For the text-containing cell, return its midpoint in [X, Y] coordinate format. 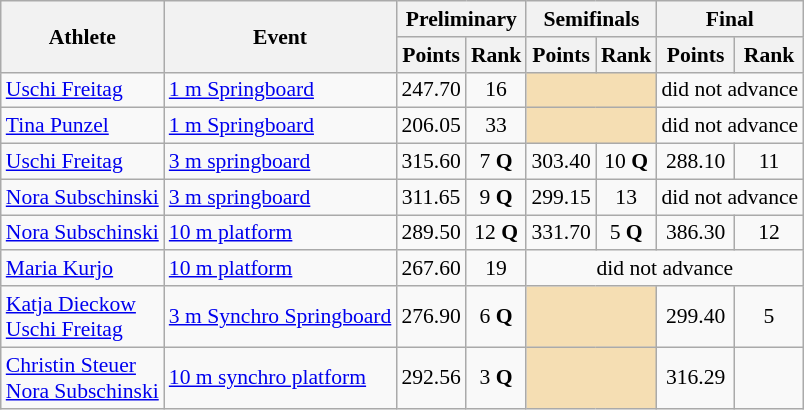
16 [496, 90]
299.40 [695, 316]
9 Q [496, 197]
292.56 [430, 378]
11 [769, 162]
Semifinals [591, 19]
5 [769, 316]
6 Q [496, 316]
289.50 [430, 233]
276.90 [430, 316]
10 Q [626, 162]
3 Q [496, 378]
5 Q [626, 233]
386.30 [695, 233]
206.05 [430, 126]
Tina Punzel [82, 126]
Christin SteuerNora Subschinski [82, 378]
316.29 [695, 378]
331.70 [560, 233]
299.15 [560, 197]
311.65 [430, 197]
Preliminary [461, 19]
33 [496, 126]
Athlete [82, 36]
Maria Kurjo [82, 269]
3 m Synchro Springboard [280, 316]
288.10 [695, 162]
303.40 [560, 162]
Final [730, 19]
315.60 [430, 162]
7 Q [496, 162]
247.70 [430, 90]
19 [496, 269]
12 [769, 233]
13 [626, 197]
Event [280, 36]
12 Q [496, 233]
10 m synchro platform [280, 378]
267.60 [430, 269]
Katja DieckowUschi Freitag [82, 316]
